From the cell containing the given text, extract its center point as (X, Y) coordinate. 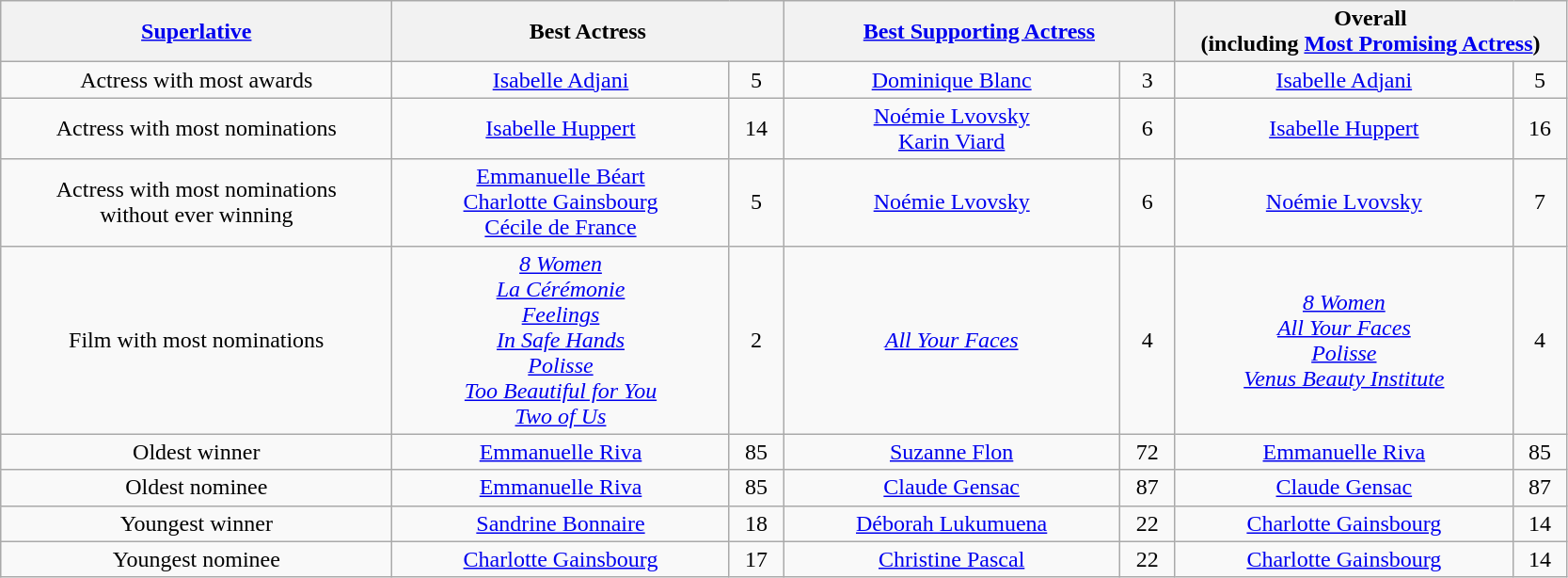
72 (1147, 452)
17 (756, 559)
Actress with most awards (197, 80)
Actress with most nominationswithout ever winning (197, 202)
Suzanne Flon (952, 452)
Actress with most nominations (197, 128)
Youngest winner (197, 523)
Best Supporting Actress (979, 32)
Best Actress (588, 32)
Déborah Lukumuena (952, 523)
Oldest winner (197, 452)
Dominique Blanc (952, 80)
16 (1540, 128)
Film with most nominations (197, 340)
3 (1147, 80)
7 (1540, 202)
Overall(including Most Promising Actress) (1370, 32)
8 WomenAll Your FacesPolisseVenus Beauty Institute (1344, 340)
Youngest nominee (197, 559)
All Your Faces (952, 340)
Oldest nominee (197, 488)
Christine Pascal (952, 559)
Superlative (197, 32)
8 WomenLa CérémonieFeelingsIn Safe HandsPolisseToo Beautiful for YouTwo of Us (561, 340)
2 (756, 340)
Emmanuelle BéartCharlotte GainsbourgCécile de France (561, 202)
18 (756, 523)
Noémie LvovskyKarin Viard (952, 128)
Sandrine Bonnaire (561, 523)
